Detect which cell encompasses the target text, then output its [X, Y] center coordinate. 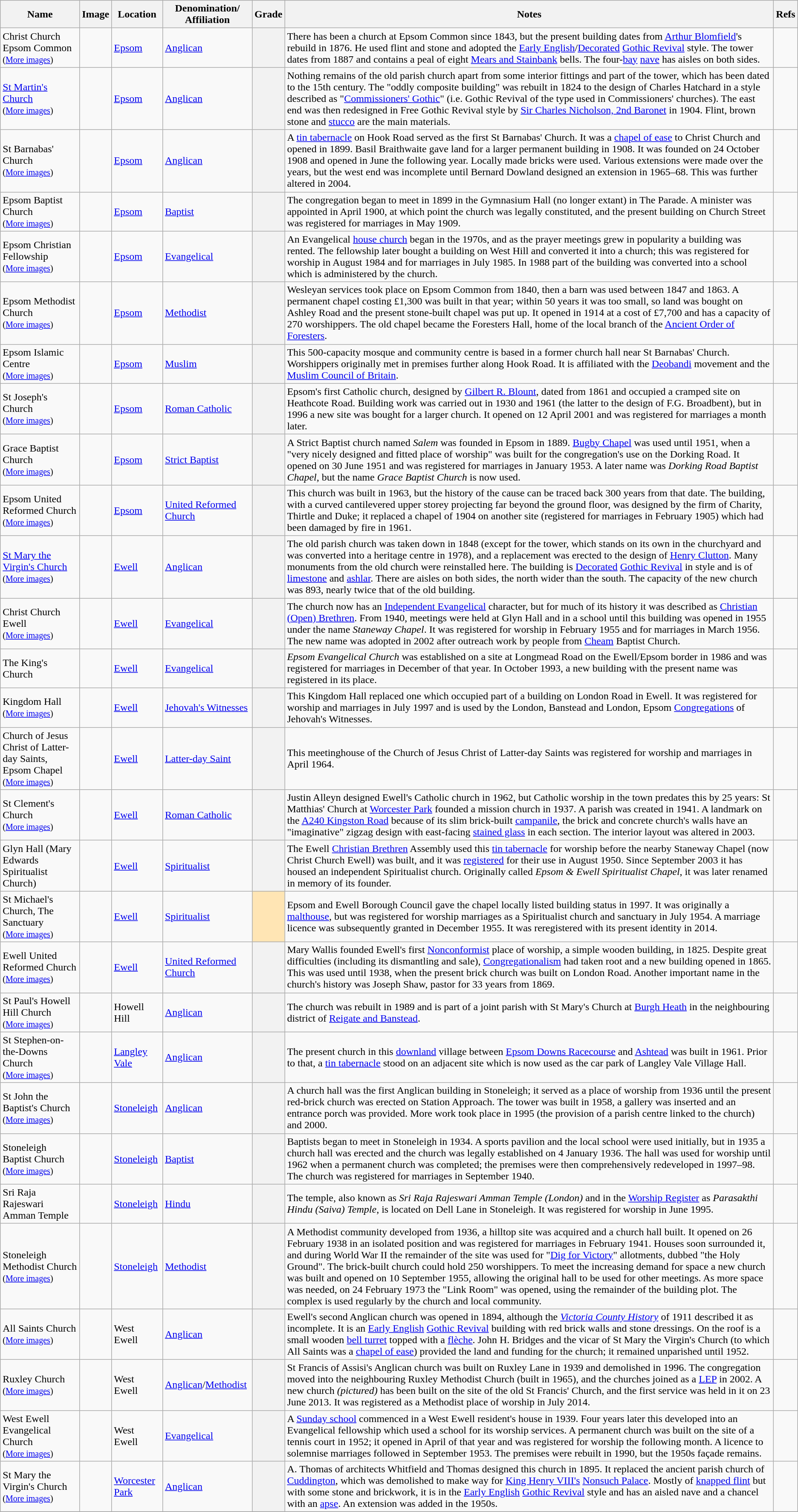
Strict Baptist [207, 460]
Epsom Methodist Church(More images) [40, 313]
Worcester Park [137, 1486]
Jehovah's Witnesses [207, 708]
Anglican/Methodist [207, 1385]
Stoneleigh Baptist Church(More images) [40, 1159]
Image [95, 14]
Hindu [207, 1204]
Kingdom Hall(More images) [40, 708]
Denomination/Affiliation [207, 14]
St Martin's Church(More images) [40, 98]
Notes [529, 14]
Epsom United Reformed Church(More images) [40, 510]
Muslim [207, 364]
Ruxley Church(More images) [40, 1385]
St Michael's Church, The Sanctuary(More images) [40, 917]
St Joseph's Church(More images) [40, 408]
Sri Raja Rajeswari Amman Temple [40, 1204]
Epsom Islamic Centre(More images) [40, 364]
Christ Church Epsom Common(More images) [40, 48]
Christ Church Ewell(More images) [40, 623]
Ewell United Reformed Church(More images) [40, 967]
Name [40, 14]
Stoneleigh Methodist Church(More images) [40, 1266]
St Paul's Howell Hill Church(More images) [40, 1012]
Langley Vale [137, 1057]
Refs [786, 14]
All Saints Church(More images) [40, 1334]
Latter-day Saint [207, 759]
St Clement's Church(More images) [40, 815]
St John the Baptist's Church(More images) [40, 1108]
St Stephen-on-the-Downs Church(More images) [40, 1057]
Howell Hill [137, 1012]
The King's Church [40, 669]
Grace Baptist Church(More images) [40, 460]
This meetinghouse of the Church of Jesus Christ of Latter-day Saints was registered for worship and marriages in April 1964. [529, 759]
Glyn Hall (Mary Edwards Spiritualist Church) [40, 866]
Epsom Baptist Church(More images) [40, 211]
St Barnabas' Church(More images) [40, 161]
West Ewell Evangelical Church(More images) [40, 1436]
Church of Jesus Christ of Latter-day Saints, Epsom Chapel(More images) [40, 759]
Grade [268, 14]
Location [137, 14]
Epsom Christian Fellowship(More images) [40, 257]
